Extract the [x, y] coordinate from the center of the cell holding the provided text.  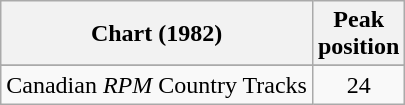
24 [358, 85]
Chart (1982) [157, 34]
Peakposition [358, 34]
Canadian RPM Country Tracks [157, 85]
